Provide the [x, y] coordinate of the cell's center where the given text is located.  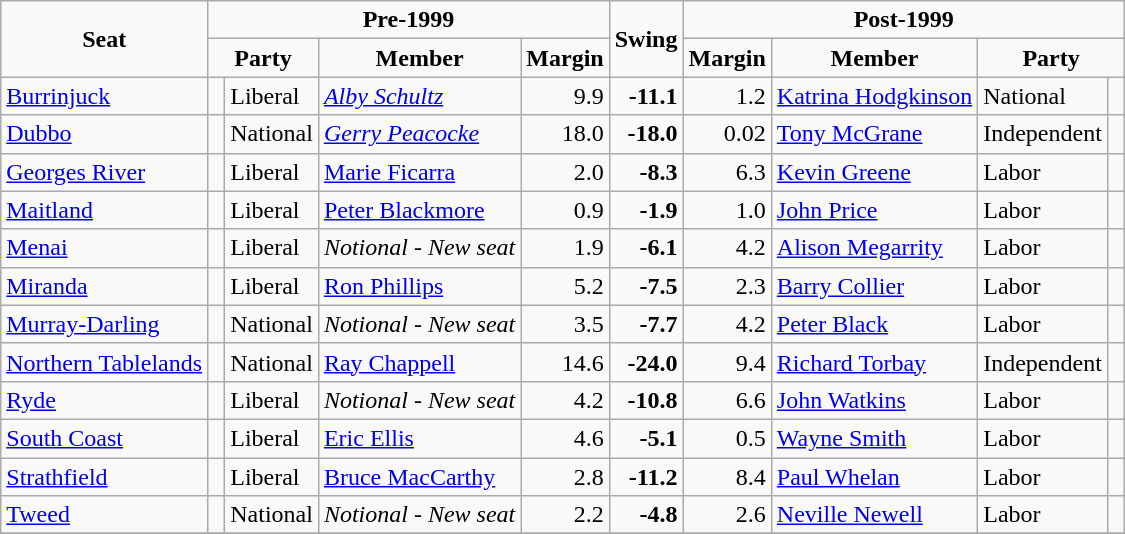
Murray-Darling [104, 324]
6.6 [727, 400]
1.0 [727, 210]
Ron Phillips [419, 286]
Marie Ficarra [419, 172]
0.02 [727, 134]
Georges River [104, 172]
-11.2 [646, 477]
Ray Chappell [419, 362]
Alby Schultz [419, 96]
18.0 [565, 134]
0.5 [727, 438]
Paul Whelan [874, 477]
Peter Blackmore [419, 210]
2.3 [727, 286]
-11.1 [646, 96]
1.2 [727, 96]
0.9 [565, 210]
2.8 [565, 477]
2.2 [565, 515]
Pre-1999 [409, 20]
Gerry Peacocke [419, 134]
Alison Megarrity [874, 248]
-24.0 [646, 362]
Maitland [104, 210]
John Price [874, 210]
John Watkins [874, 400]
9.4 [727, 362]
Barry Collier [874, 286]
-7.7 [646, 324]
-1.9 [646, 210]
8.4 [727, 477]
-18.0 [646, 134]
Northern Tablelands [104, 362]
Strathfield [104, 477]
Bruce MacCarthy [419, 477]
Katrina Hodgkinson [874, 96]
Richard Torbay [874, 362]
9.9 [565, 96]
-5.1 [646, 438]
Eric Ellis [419, 438]
4.6 [565, 438]
-4.8 [646, 515]
Tony McGrane [874, 134]
-7.5 [646, 286]
2.6 [727, 515]
14.6 [565, 362]
Menai [104, 248]
Wayne Smith [874, 438]
Post-1999 [904, 20]
South Coast [104, 438]
Swing [646, 39]
-10.8 [646, 400]
2.0 [565, 172]
Neville Newell [874, 515]
Kevin Greene [874, 172]
Seat [104, 39]
-6.1 [646, 248]
Peter Black [874, 324]
-8.3 [646, 172]
Dubbo [104, 134]
Ryde [104, 400]
Burrinjuck [104, 96]
6.3 [727, 172]
Miranda [104, 286]
5.2 [565, 286]
Tweed [104, 515]
3.5 [565, 324]
1.9 [565, 248]
